Extract the [X, Y] coordinate from the center of the cell holding the provided text.  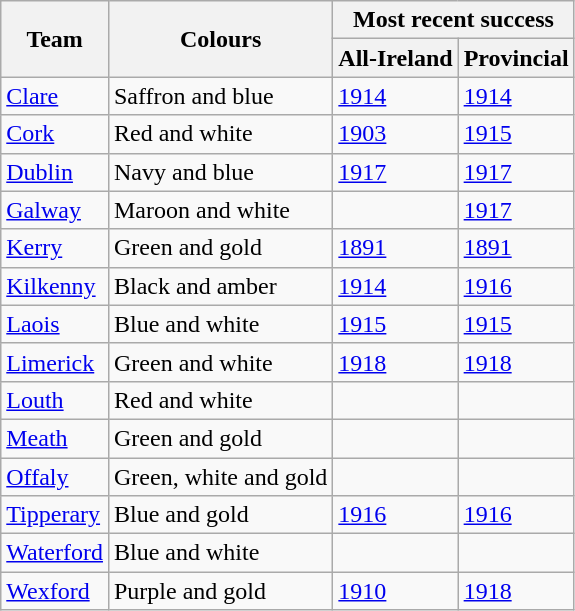
Green and white [220, 362]
Provincial [516, 58]
Tipperary [55, 515]
Louth [55, 400]
Galway [55, 210]
Dublin [55, 172]
Waterford [55, 553]
Most recent success [454, 20]
Kerry [55, 248]
Clare [55, 96]
Blue and gold [220, 515]
Laois [55, 324]
Purple and gold [220, 591]
All-Ireland [396, 58]
Limerick [55, 362]
Maroon and white [220, 210]
Meath [55, 438]
Saffron and blue [220, 96]
1910 [396, 591]
Navy and blue [220, 172]
Offaly [55, 477]
Cork [55, 134]
Black and amber [220, 286]
1903 [396, 134]
Green, white and gold [220, 477]
Wexford [55, 591]
Colours [220, 39]
Team [55, 39]
Kilkenny [55, 286]
